Provide the [x, y] coordinate of the cell's center where the given text is located.  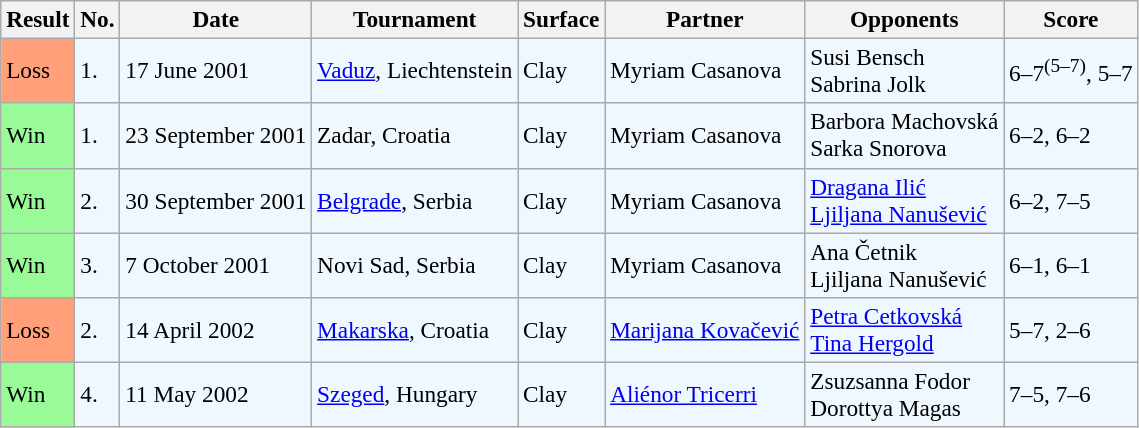
Surface [562, 19]
17 June 2001 [216, 70]
4. [98, 394]
Aliénor Tricerri [705, 394]
Belgrade, Serbia [415, 200]
23 September 2001 [216, 136]
3. [98, 264]
Score [1071, 19]
Petra Cetkovská Tina Hergold [904, 330]
Tournament [415, 19]
Dragana Ilić Ljiljana Nanušević [904, 200]
6–1, 6–1 [1071, 264]
Vaduz, Liechtenstein [415, 70]
5–7, 2–6 [1071, 330]
Result [38, 19]
14 April 2002 [216, 330]
Barbora Machovská Sarka Snorova [904, 136]
Marijana Kovačević [705, 330]
Opponents [904, 19]
7–5, 7–6 [1071, 394]
Zadar, Croatia [415, 136]
30 September 2001 [216, 200]
6–7(5–7), 5–7 [1071, 70]
Novi Sad, Serbia [415, 264]
Date [216, 19]
6–2, 6–2 [1071, 136]
Szeged, Hungary [415, 394]
6–2, 7–5 [1071, 200]
11 May 2002 [216, 394]
Susi Bensch Sabrina Jolk [904, 70]
7 October 2001 [216, 264]
No. [98, 19]
Ana Četnik Ljiljana Nanušević [904, 264]
Zsuzsanna Fodor Dorottya Magas [904, 394]
Partner [705, 19]
Makarska, Croatia [415, 330]
